Determine the (X, Y) coordinate at the center of the cell enclosing the given text.  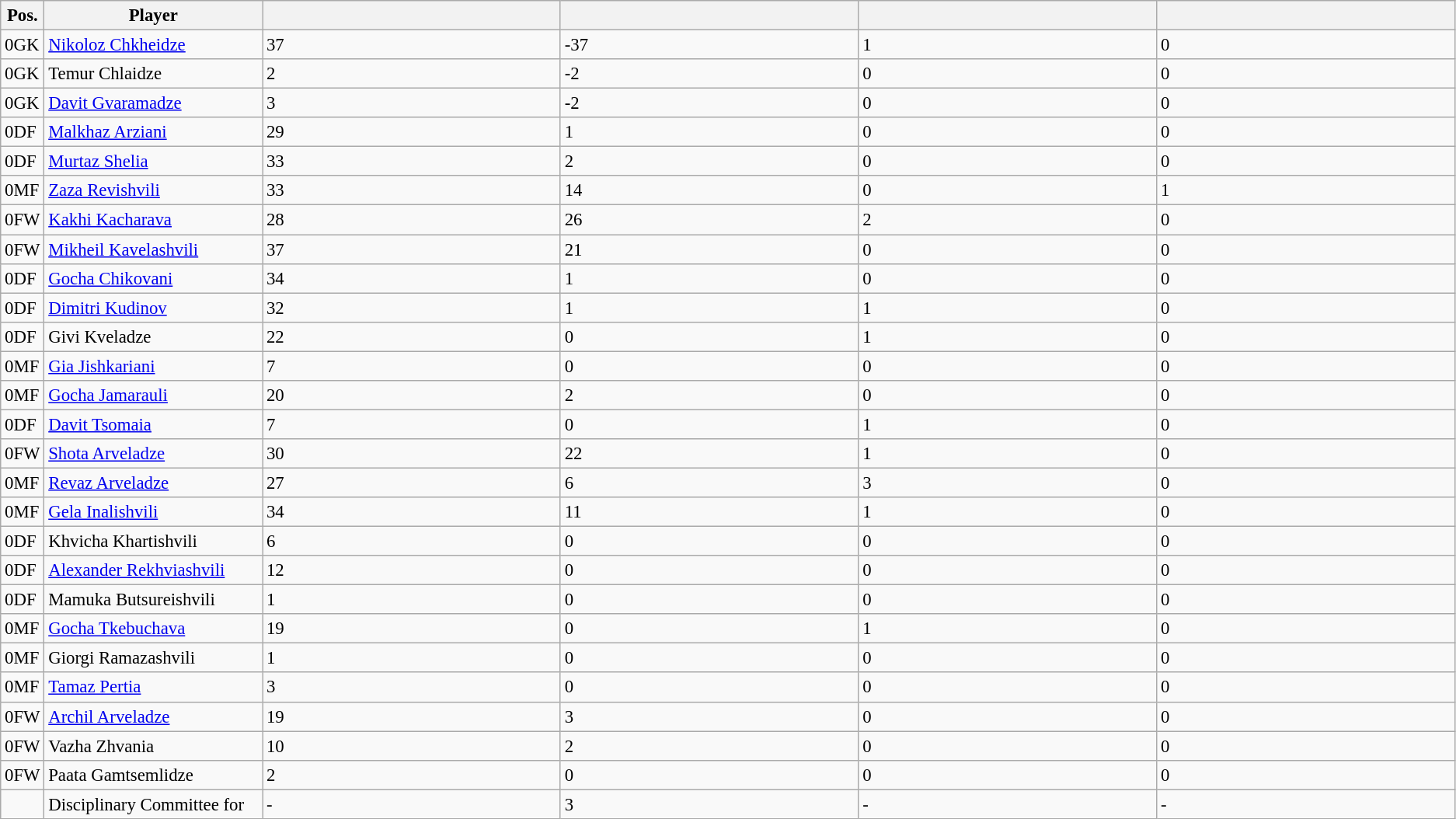
28 (412, 220)
Khvicha Khartishvili (154, 542)
12 (412, 570)
Archil Arveladze (154, 716)
Pos. (23, 16)
Nikoloz Chkheidze (154, 45)
Mikheil Kavelashvili (154, 249)
20 (412, 396)
21 (709, 249)
Disciplinary Committee for (154, 804)
Player (154, 16)
26 (709, 220)
-37 (709, 45)
Revaz Arveladze (154, 483)
29 (412, 132)
30 (412, 454)
Dimitri Kudinov (154, 308)
14 (709, 190)
11 (709, 512)
Tamaz Pertia (154, 688)
Davit Gvaramadze (154, 103)
Gocha Tkebuchava (154, 629)
27 (412, 483)
Mamuka Butsureishvili (154, 600)
10 (412, 746)
32 (412, 308)
Temur Chlaidze (154, 74)
Malkhaz Arziani (154, 132)
Gocha Jamarauli (154, 396)
Kakhi Kacharava (154, 220)
Shota Arveladze (154, 454)
Alexander Rekhviashvili (154, 570)
Gela Inalishvili (154, 512)
Givi Kveladze (154, 336)
Giorgi Ramazashvili (154, 658)
Paata Gamtsemlidze (154, 775)
Murtaz Shelia (154, 162)
Vazha Zhvania (154, 746)
Zaza Revishvili (154, 190)
Davit Tsomaia (154, 424)
Gia Jishkariani (154, 366)
Gocha Chikovani (154, 278)
